Identify which cell holds the provided text, then report its (x, y) central coordinate. 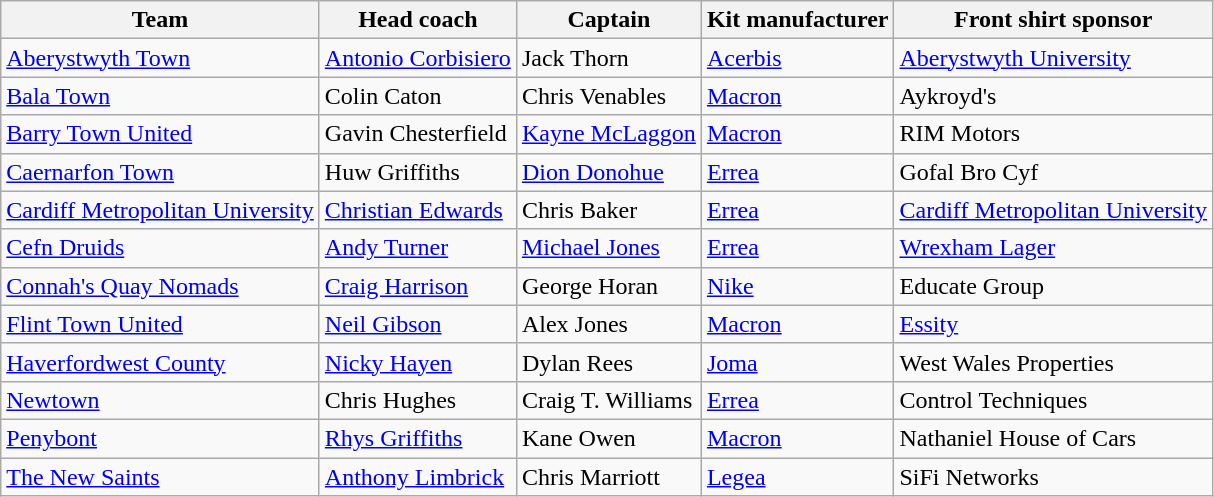
Control Techniques (1054, 400)
Anthony Limbrick (418, 477)
Craig Harrison (418, 286)
Bala Town (160, 96)
SiFi Networks (1054, 477)
Chris Hughes (418, 400)
Gavin Chesterfield (418, 134)
Nathaniel House of Cars (1054, 438)
Cefn Druids (160, 248)
Kayne McLaggon (608, 134)
West Wales Properties (1054, 362)
Haverfordwest County (160, 362)
Caernarfon Town (160, 172)
Aykroyd's (1054, 96)
Connah's Quay Nomads (160, 286)
Chris Venables (608, 96)
Rhys Griffiths (418, 438)
Acerbis (798, 58)
Michael Jones (608, 248)
Kane Owen (608, 438)
Antonio Corbisiero (418, 58)
George Horan (608, 286)
Neil Gibson (418, 324)
Joma (798, 362)
Legea (798, 477)
Captain (608, 20)
Aberystwyth University (1054, 58)
The New Saints (160, 477)
RIM Motors (1054, 134)
Flint Town United (160, 324)
Dion Donohue (608, 172)
Penybont (160, 438)
Newtown (160, 400)
Aberystwyth Town (160, 58)
Head coach (418, 20)
Andy Turner (418, 248)
Chris Marriott (608, 477)
Jack Thorn (608, 58)
Kit manufacturer (798, 20)
Alex Jones (608, 324)
Craig T. Williams (608, 400)
Essity (1054, 324)
Educate Group (1054, 286)
Gofal Bro Cyf (1054, 172)
Huw Griffiths (418, 172)
Wrexham Lager (1054, 248)
Christian Edwards (418, 210)
Chris Baker (608, 210)
Front shirt sponsor (1054, 20)
Colin Caton (418, 96)
Team (160, 20)
Barry Town United (160, 134)
Dylan Rees (608, 362)
Nike (798, 286)
Nicky Hayen (418, 362)
